Pinpoint the cell where the given text exists, returning its (X, Y) midpoint coordinate. 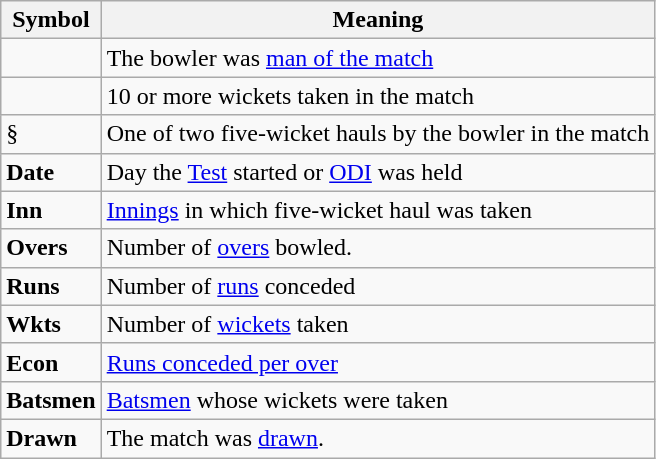
Runs (51, 286)
Number of overs bowled. (378, 248)
One of two five-wicket hauls by the bowler in the match (378, 134)
10 or more wickets taken in the match (378, 96)
Date (51, 172)
Overs (51, 248)
Number of wickets taken (378, 324)
Day the Test started or ODI was held (378, 172)
§ (51, 134)
Econ (51, 362)
Batsmen (51, 400)
Drawn (51, 438)
Number of runs conceded (378, 286)
Batsmen whose wickets were taken (378, 400)
The match was drawn. (378, 438)
Symbol (51, 20)
Wkts (51, 324)
Meaning (378, 20)
The bowler was man of the match (378, 58)
Runs conceded per over (378, 362)
Innings in which five-wicket haul was taken (378, 210)
Inn (51, 210)
